Determine the [X, Y] coordinate at the center of the cell enclosing the given text.  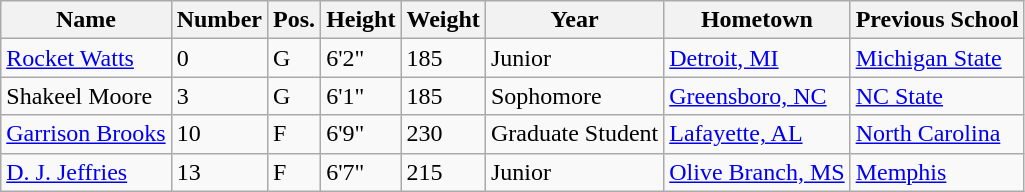
Previous School [937, 20]
0 [219, 58]
Graduate Student [574, 134]
6'7" [361, 172]
Name [86, 20]
Hometown [757, 20]
Lafayette, AL [757, 134]
North Carolina [937, 134]
3 [219, 96]
Height [361, 20]
Greensboro, NC [757, 96]
Sophomore [574, 96]
10 [219, 134]
Rocket Watts [86, 58]
230 [443, 134]
Detroit, MI [757, 58]
Michigan State [937, 58]
Olive Branch, MS [757, 172]
Garrison Brooks [86, 134]
6'2" [361, 58]
Number [219, 20]
Weight [443, 20]
Memphis [937, 172]
NC State [937, 96]
Pos. [294, 20]
13 [219, 172]
215 [443, 172]
D. J. Jeffries [86, 172]
Shakeel Moore [86, 96]
Year [574, 20]
6'9" [361, 134]
6'1" [361, 96]
